For the text-containing cell, return its midpoint in [X, Y] coordinate format. 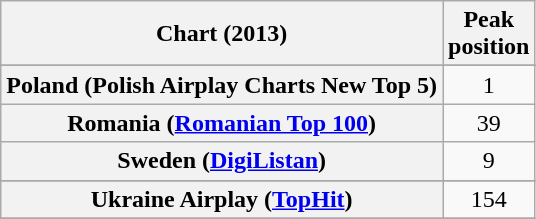
Chart (2013) [222, 34]
Poland (Polish Airplay Charts New Top 5) [222, 85]
Romania (Romanian Top 100) [222, 123]
Peakposition [489, 34]
154 [489, 199]
9 [489, 161]
39 [489, 123]
Sweden (DigiListan) [222, 161]
Ukraine Airplay (TopHit) [222, 199]
1 [489, 85]
